Provide the (X, Y) coordinate of the cell's center where the given text is located.  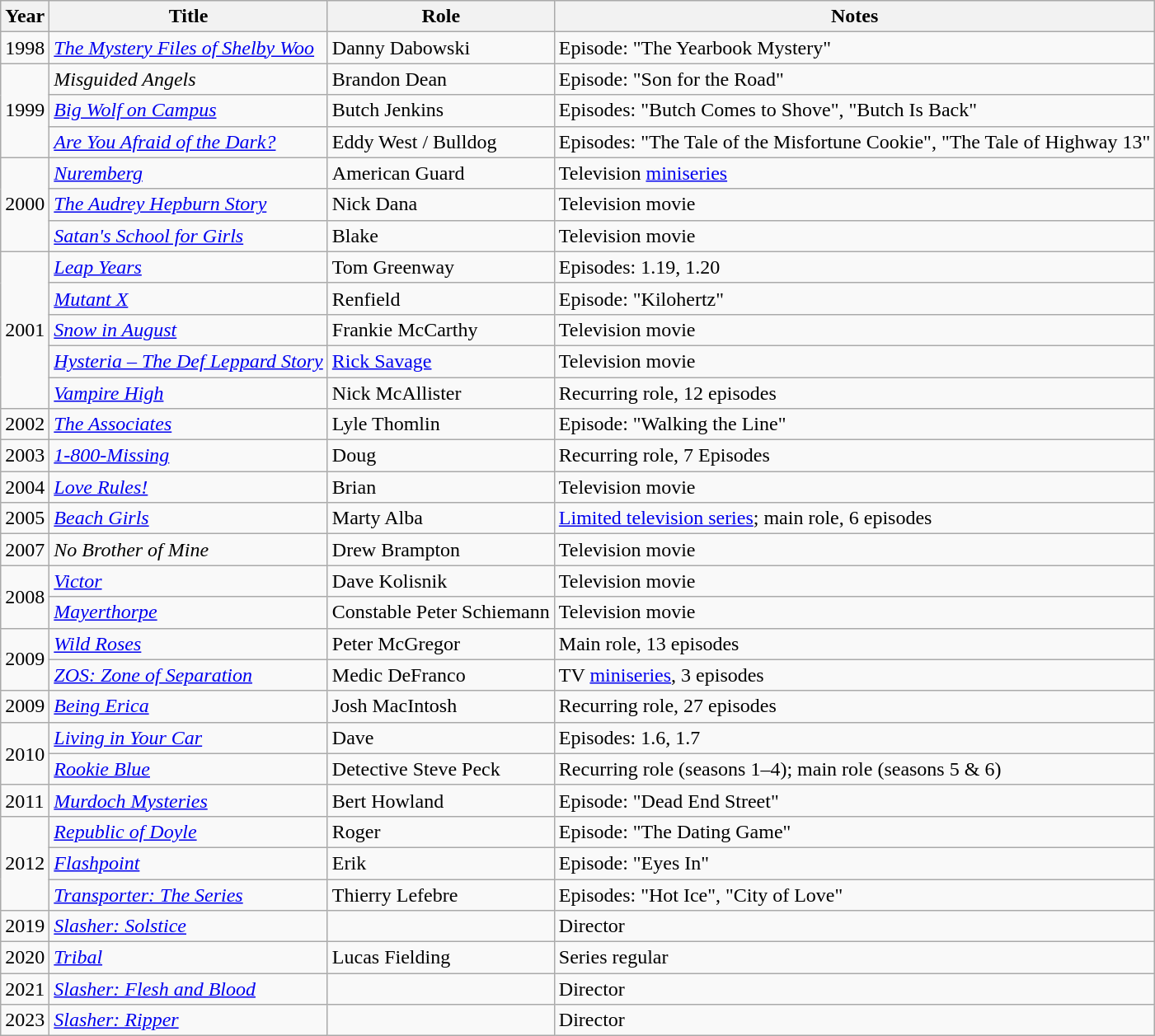
2019 (25, 926)
2003 (25, 456)
The Mystery Files of Shelby Woo (188, 48)
Episode: "Walking the Line" (854, 424)
Flashpoint (188, 863)
Frankie McCarthy (440, 330)
Episodes: "The Tale of the Misfortune Cookie", "The Tale of Highway 13" (854, 142)
2004 (25, 487)
Episode: "Eyes In" (854, 863)
Slasher: Flesh and Blood (188, 989)
Vampire High (188, 393)
Murdoch Mysteries (188, 800)
American Guard (440, 173)
1998 (25, 48)
2012 (25, 863)
Role (440, 16)
Love Rules! (188, 487)
Recurring role, 12 episodes (854, 393)
2002 (25, 424)
ZOS: Zone of Separation (188, 675)
Doug (440, 456)
Marty Alba (440, 518)
Are You Afraid of the Dark? (188, 142)
Limited television series; main role, 6 episodes (854, 518)
Being Erica (188, 706)
Tom Greenway (440, 267)
Recurring role, 7 Episodes (854, 456)
Renfield (440, 298)
Drew Brampton (440, 550)
Year (25, 16)
Series regular (854, 958)
Rick Savage (440, 361)
Episode: "The Yearbook Mystery" (854, 48)
Blake (440, 236)
No Brother of Mine (188, 550)
2008 (25, 597)
Satan's School for Girls (188, 236)
Roger (440, 832)
Big Wolf on Campus (188, 110)
Episodes: 1.19, 1.20 (854, 267)
Tribal (188, 958)
Episode: "Son for the Road" (854, 79)
The Associates (188, 424)
Leap Years (188, 267)
2007 (25, 550)
Recurring role (seasons 1–4); main role (seasons 5 & 6) (854, 769)
Victor (188, 581)
Lucas Fielding (440, 958)
Hysteria – The Def Leppard Story (188, 361)
Nick Dana (440, 204)
The Audrey Hepburn Story (188, 204)
Butch Jenkins (440, 110)
Detective Steve Peck (440, 769)
Josh MacIntosh (440, 706)
Peter McGregor (440, 644)
2001 (25, 330)
TV miniseries, 3 episodes (854, 675)
Television miniseries (854, 173)
Beach Girls (188, 518)
Misguided Angels (188, 79)
Episode: "Kilohertz" (854, 298)
Recurring role, 27 episodes (854, 706)
Danny Dabowski (440, 48)
Episodes: "Butch Comes to Shove", "Butch Is Back" (854, 110)
1-800-Missing (188, 456)
Slasher: Ripper (188, 1020)
2010 (25, 753)
2011 (25, 800)
Episodes: 1.6, 1.7 (854, 738)
Erik (440, 863)
Living in Your Car (188, 738)
Dave (440, 738)
Notes (854, 16)
Mutant X (188, 298)
Episodes: "Hot Ice", "City of Love" (854, 894)
2021 (25, 989)
Episode: "The Dating Game" (854, 832)
Eddy West / Bulldog (440, 142)
Constable Peter Schiemann (440, 612)
Title (188, 16)
Bert Howland (440, 800)
Transporter: The Series (188, 894)
Main role, 13 episodes (854, 644)
Episode: "Dead End Street" (854, 800)
Lyle Thomlin (440, 424)
Snow in August (188, 330)
2023 (25, 1020)
Nuremberg (188, 173)
Brian (440, 487)
Wild Roses (188, 644)
Nick McAllister (440, 393)
2005 (25, 518)
Brandon Dean (440, 79)
Mayerthorpe (188, 612)
Medic DeFranco (440, 675)
2020 (25, 958)
1999 (25, 110)
Slasher: Solstice (188, 926)
2000 (25, 204)
Rookie Blue (188, 769)
Thierry Lefebre (440, 894)
Republic of Doyle (188, 832)
Dave Kolisnik (440, 581)
